Detect which cell encompasses the target text, then output its (X, Y) center coordinate. 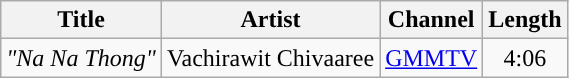
Vachirawit Chivaaree (270, 58)
Channel (432, 20)
GMMTV (432, 58)
"Na Na Thong" (82, 58)
Artist (270, 20)
Title (82, 20)
Length (525, 20)
4:06 (525, 58)
